Locate the cell with the specified text and output its (x, y) center coordinate. 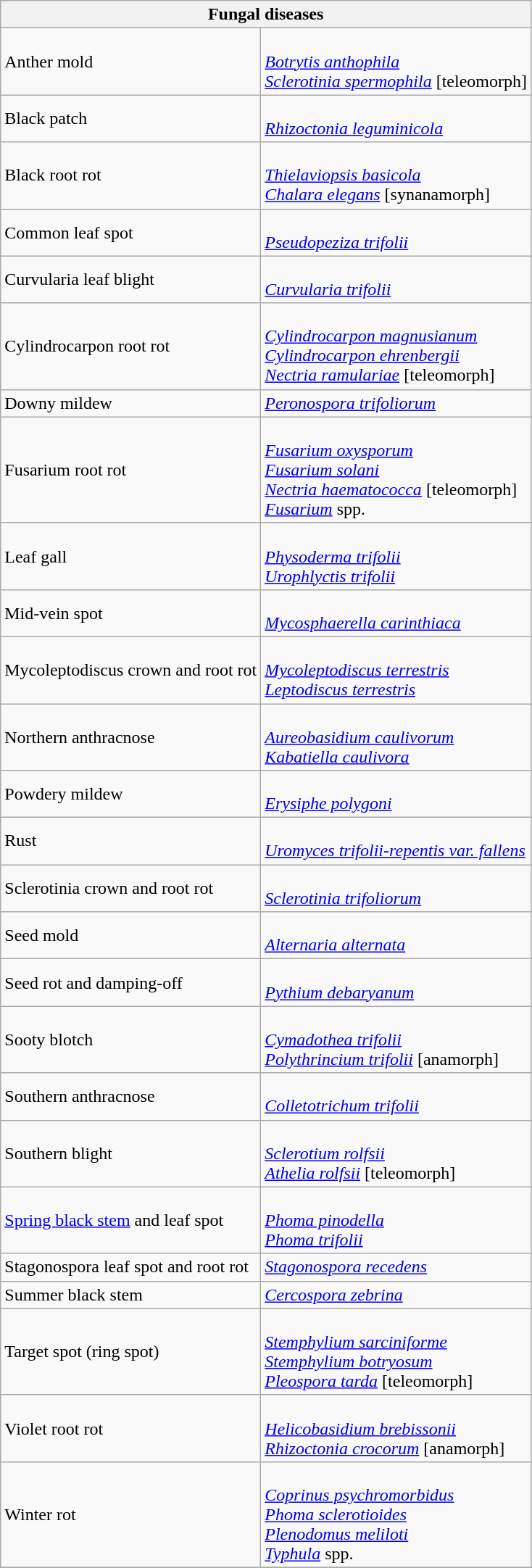
Downy mildew (130, 403)
Cercospora zebrina (396, 1295)
Leaf gall (130, 556)
Powdery mildew (130, 795)
Uromyces trifolii-repentis var. fallens (396, 841)
Sclerotinia trifoliorum (396, 889)
Black root rot (130, 175)
Seed mold (130, 935)
Black patch (130, 119)
Southern blight (130, 1153)
Anther mold (130, 62)
Sooty blotch (130, 1040)
Seed rot and damping-off (130, 983)
Cylindrocarpon magnusianum Cylindrocarpon ehrenbergii Nectria ramulariae [teleomorph] (396, 347)
Stemphylium sarciniforme Stemphylium botryosum Pleospora tarda [teleomorph] (396, 1351)
Colletotrichum trifolii (396, 1096)
Summer black stem (130, 1295)
Curvularia trifolii (396, 280)
Helicobasidium brebissonii Rhizoctonia crocorum [anamorph] (396, 1428)
Stagonospora recedens (396, 1267)
Northern anthracnose (130, 737)
Common leaf spot (130, 232)
Sclerotinia crown and root rot (130, 889)
Cymadothea trifolii Polythrincium trifolii [anamorph] (396, 1040)
Sclerotium rolfsii Athelia rolfsii [teleomorph] (396, 1153)
Pythium debaryanum (396, 983)
Mid-vein spot (130, 613)
Erysiphe polygoni (396, 795)
Fusarium oxysporum Fusarium solani Nectria haematococca [teleomorph] Fusarium spp. (396, 470)
Peronospora trifoliorum (396, 403)
Winter rot (130, 1514)
Stagonospora leaf spot and root rot (130, 1267)
Fusarium root rot (130, 470)
Thielaviopsis basicola Chalara elegans [synanamorph] (396, 175)
Violet root rot (130, 1428)
Coprinus psychromorbidus Phoma sclerotioides Plenodomus meliloti Typhula spp. (396, 1514)
Physoderma trifolii Urophlyctis trifolii (396, 556)
Rhizoctonia leguminicola (396, 119)
Aureobasidium caulivorum Kabatiella caulivora (396, 737)
Mycoleptodiscus crown and root rot (130, 670)
Pseudopeziza trifolii (396, 232)
Botrytis anthophila Sclerotinia spermophila [teleomorph] (396, 62)
Spring black stem and leaf spot (130, 1220)
Mycosphaerella carinthiaca (396, 613)
Mycoleptodiscus terrestris Leptodiscus terrestris (396, 670)
Southern anthracnose (130, 1096)
Cylindrocarpon root rot (130, 347)
Rust (130, 841)
Phoma pinodella Phoma trifolii (396, 1220)
Alternaria alternata (396, 935)
Fungal diseases (266, 14)
Curvularia leaf blight (130, 280)
Target spot (ring spot) (130, 1351)
